Provide the (x, y) coordinate of the cell's center where the given text is located.  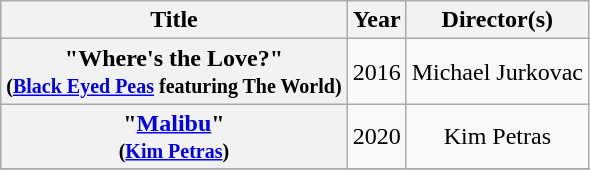
Michael Jurkovac (497, 72)
Director(s) (497, 20)
"Where's the Love?" (Black Eyed Peas featuring The World) (174, 72)
Year (376, 20)
Kim Petras (497, 136)
"Malibu" (Kim Petras) (174, 136)
2016 (376, 72)
2020 (376, 136)
Title (174, 20)
